From the cell containing the given text, extract its center point as (X, Y) coordinate. 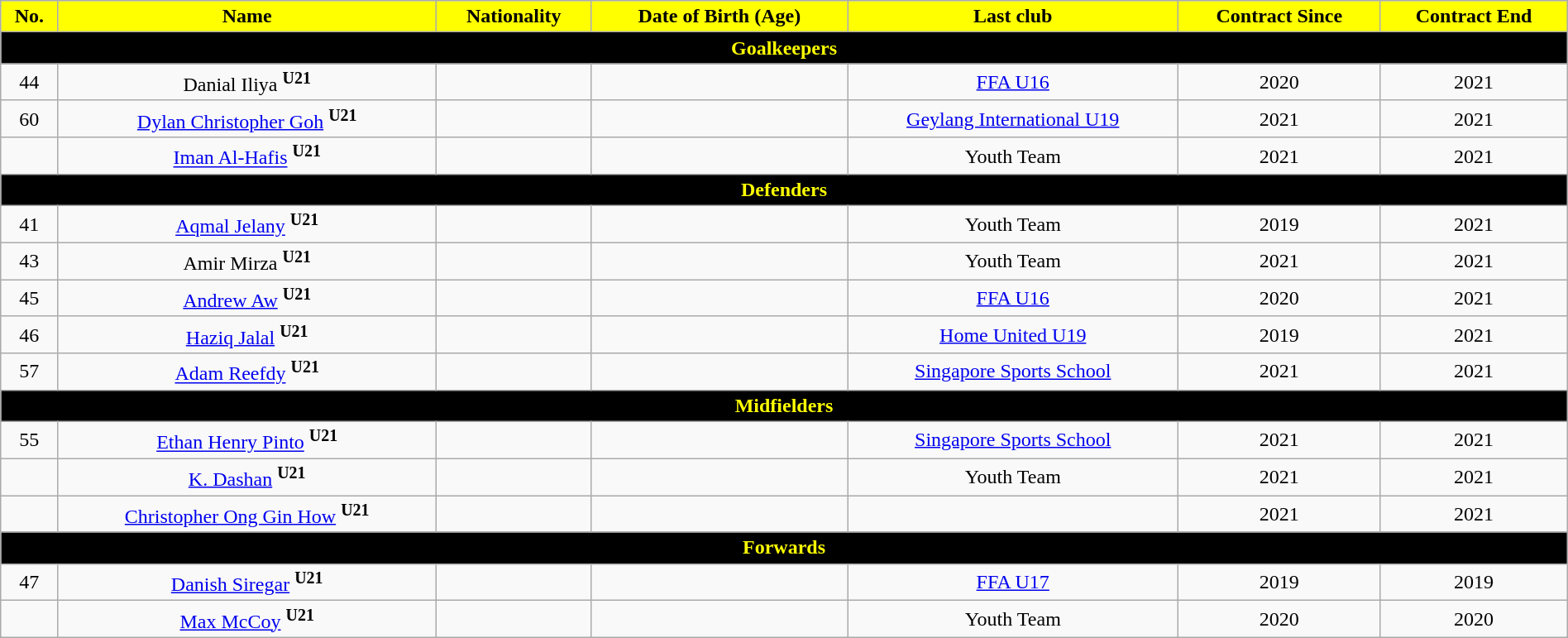
Haziq Jalal U21 (247, 334)
47 (30, 583)
Nationality (514, 17)
Max McCoy U21 (247, 619)
No. (30, 17)
Contract Since (1279, 17)
44 (30, 83)
Dylan Christopher Goh U21 (247, 119)
43 (30, 261)
Name (247, 17)
Andrew Aw U21 (247, 298)
Midfielders (784, 405)
45 (30, 298)
Aqmal Jelany U21 (247, 225)
Adam Reefdy U21 (247, 372)
60 (30, 119)
Goalkeepers (784, 48)
Home United U19 (1013, 334)
Last club (1013, 17)
46 (30, 334)
Defenders (784, 190)
Date of Birth (Age) (719, 17)
55 (30, 440)
Forwards (784, 548)
Christopher Ong Gin How U21 (247, 515)
Geylang International U19 (1013, 119)
57 (30, 372)
41 (30, 225)
Ethan Henry Pinto U21 (247, 440)
Iman Al-Hafis U21 (247, 156)
Danial Iliya U21 (247, 83)
K. Dashan U21 (247, 477)
Contract End (1474, 17)
FFA U17 (1013, 583)
Danish Siregar U21 (247, 583)
Amir Mirza U21 (247, 261)
